Detect which cell encompasses the target text, then output its (x, y) center coordinate. 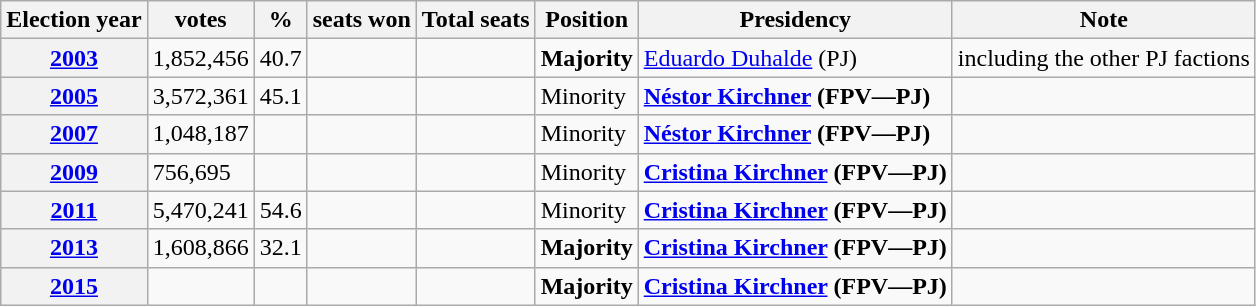
1,048,187 (200, 134)
1,608,866 (200, 248)
5,470,241 (200, 210)
Eduardo Duhalde (PJ) (795, 58)
3,572,361 (200, 96)
2007 (74, 134)
54.6 (280, 210)
1,852,456 (200, 58)
seats won (362, 20)
2009 (74, 172)
including the other PJ factions (1104, 58)
2011 (74, 210)
2015 (74, 286)
40.7 (280, 58)
2005 (74, 96)
votes (200, 20)
2013 (74, 248)
Election year (74, 20)
Total seats (476, 20)
% (280, 20)
Position (586, 20)
756,695 (200, 172)
45.1 (280, 96)
32.1 (280, 248)
Presidency (795, 20)
Note (1104, 20)
2003 (74, 58)
